Detect which cell encompasses the target text, then output its [x, y] center coordinate. 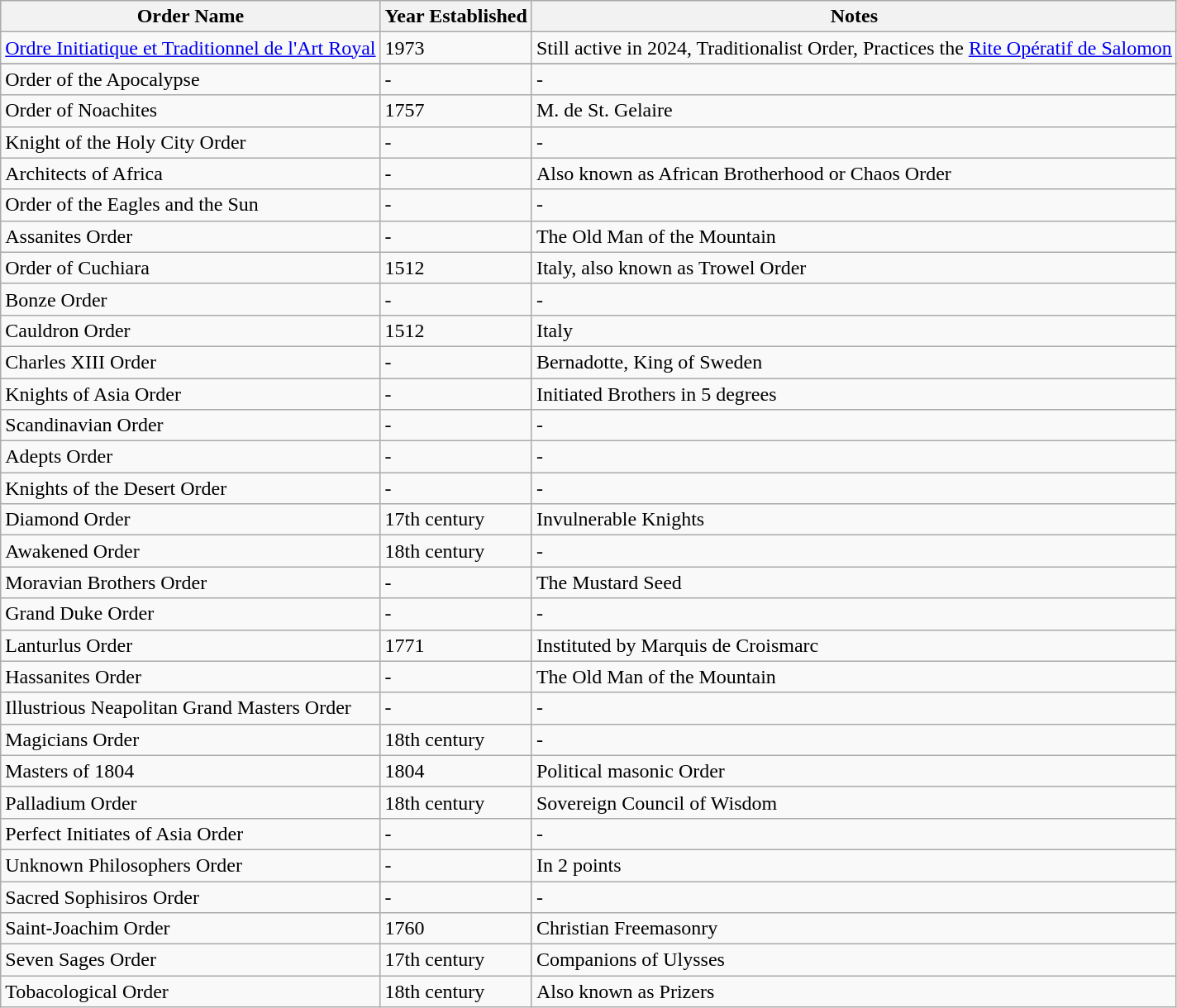
Instituted by Marquis de Croismarc [854, 645]
Architects of Africa [190, 174]
Seven Sages Order [190, 960]
Order of the Apocalypse [190, 79]
Year Established [456, 17]
Masters of 1804 [190, 771]
Saint-Joachim Order [190, 929]
Companions of Ulysses [854, 960]
Unknown Philosophers Order [190, 865]
Political masonic Order [854, 771]
Magicians Order [190, 739]
1757 [456, 111]
Illustrious Neapolitan Grand Masters Order [190, 708]
The Mustard Seed [854, 582]
Moravian Brothers Order [190, 582]
Awakened Order [190, 551]
1973 [456, 48]
Sovereign Council of Wisdom [854, 802]
Tobacological Order [190, 991]
Knight of the Holy City Order [190, 142]
Order of Cuchiara [190, 268]
1804 [456, 771]
Lanturlus Order [190, 645]
Palladium Order [190, 802]
Christian Freemasonry [854, 929]
Diamond Order [190, 520]
Italy, also known as Trowel Order [854, 268]
Order of Noachites [190, 111]
Assanites Order [190, 236]
Bonze Order [190, 299]
Also known as African Brotherhood or Chaos Order [854, 174]
1771 [456, 645]
Notes [854, 17]
Adepts Order [190, 457]
Scandinavian Order [190, 426]
Knights of Asia Order [190, 394]
Bernadotte, King of Sweden [854, 362]
Cauldron Order [190, 330]
Initiated Brothers in 5 degrees [854, 394]
Hassanites Order [190, 677]
Italy [854, 330]
Order Name [190, 17]
1760 [456, 929]
Also known as Prizers [854, 991]
Knights of the Desert Order [190, 488]
Perfect Initiates of Asia Order [190, 834]
Order of the Eagles and the Sun [190, 205]
Charles XIII Order [190, 362]
Ordre Initiatique et Traditionnel de l'Art Royal [190, 48]
M. de St. Gelaire [854, 111]
In 2 points [854, 865]
Grand Duke Order [190, 614]
Sacred Sophisiros Order [190, 896]
Still active in 2024, Traditionalist Order, Practices the Rite Opératif de Salomon [854, 48]
Invulnerable Knights [854, 520]
